Extract the [X, Y] coordinate from the center of the cell holding the provided text.  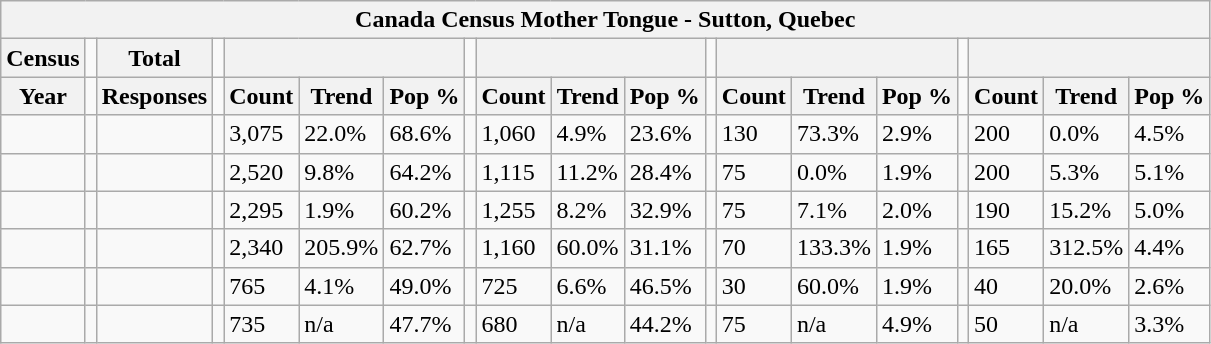
62.7% [424, 248]
22.0% [342, 134]
9.8% [342, 172]
205.9% [342, 248]
31.1% [664, 248]
8.2% [588, 210]
15.2% [1086, 210]
2.6% [1170, 286]
1,255 [514, 210]
Year [43, 96]
2,340 [262, 248]
Census [43, 58]
6.6% [588, 286]
3.3% [1170, 324]
5.1% [1170, 172]
30 [754, 286]
73.3% [834, 134]
2.0% [916, 210]
1,060 [514, 134]
5.0% [1170, 210]
11.2% [588, 172]
46.5% [664, 286]
Responses [154, 96]
60.2% [424, 210]
4.4% [1170, 248]
130 [754, 134]
70 [754, 248]
735 [262, 324]
4.1% [342, 286]
165 [1006, 248]
2.9% [916, 134]
20.0% [1086, 286]
2,520 [262, 172]
47.7% [424, 324]
5.3% [1086, 172]
3,075 [262, 134]
312.5% [1086, 248]
44.2% [664, 324]
68.6% [424, 134]
1,115 [514, 172]
680 [514, 324]
7.1% [834, 210]
765 [262, 286]
50 [1006, 324]
2,295 [262, 210]
Total [154, 58]
28.4% [664, 172]
Canada Census Mother Tongue - Sutton, Quebec [606, 20]
64.2% [424, 172]
1,160 [514, 248]
725 [514, 286]
23.6% [664, 134]
49.0% [424, 286]
32.9% [664, 210]
40 [1006, 286]
4.5% [1170, 134]
133.3% [834, 248]
190 [1006, 210]
